From the cell containing the given text, extract its center point as [x, y] coordinate. 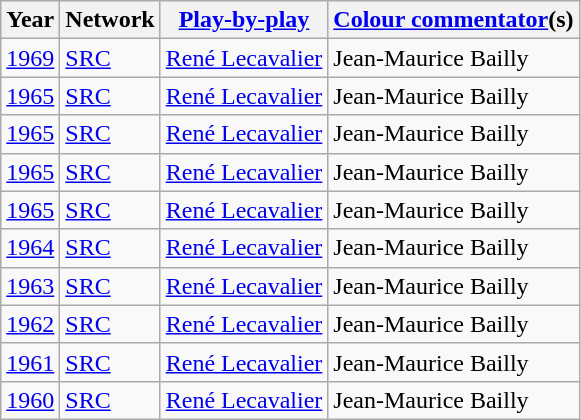
1964 [30, 248]
1963 [30, 286]
1960 [30, 400]
Play-by-play [244, 20]
Year [30, 20]
Colour commentator(s) [454, 20]
Network [110, 20]
1969 [30, 58]
1961 [30, 362]
1962 [30, 324]
